Identify which cell holds the provided text, then report its (X, Y) central coordinate. 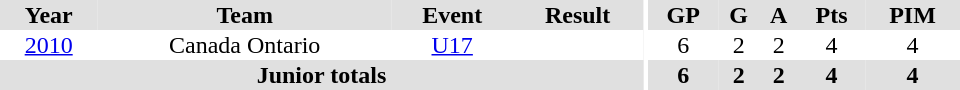
Junior totals (322, 75)
U17 (452, 45)
PIM (912, 15)
Pts (832, 15)
Year (48, 15)
Event (452, 15)
Team (244, 15)
G (738, 15)
GP (684, 15)
A (778, 15)
Canada Ontario (244, 45)
2010 (48, 45)
Result (578, 15)
